Pinpoint the cell where the given text exists, returning its (X, Y) midpoint coordinate. 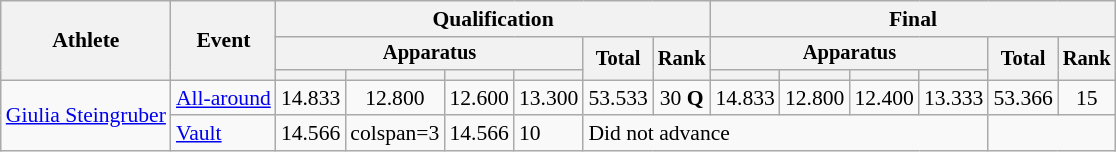
Qualification (494, 19)
15 (1087, 98)
Athlete (86, 40)
13.333 (954, 98)
colspan=3 (394, 134)
12.600 (478, 98)
All-around (224, 98)
Final (912, 19)
Did not advance (786, 134)
12.400 (884, 98)
53.533 (618, 98)
Vault (224, 134)
Giulia Steingruber (86, 116)
13.300 (548, 98)
10 (548, 134)
30 Q (682, 98)
53.366 (1022, 98)
Event (224, 40)
